Return (x, y) of the center of cell containing provided text 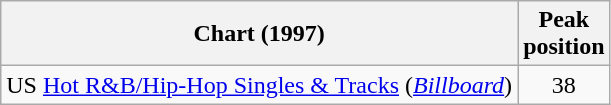
Peakposition (564, 34)
38 (564, 85)
Chart (1997) (260, 34)
US Hot R&B/Hip-Hop Singles & Tracks (Billboard) (260, 85)
